Output the [X, Y] coordinate of the center of the cell containing the given text.  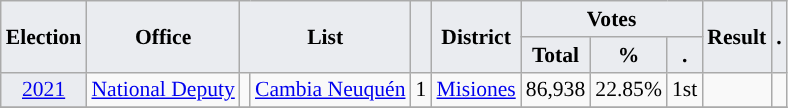
1 [422, 90]
Total [556, 55]
1st [684, 90]
Votes [612, 19]
86,938 [556, 90]
Office [162, 36]
List [326, 36]
Election [44, 36]
22.85% [628, 90]
National Deputy [162, 90]
District [476, 36]
Result [736, 36]
Cambia Neuquén [330, 90]
Misiones [476, 90]
% [628, 55]
2021 [44, 90]
